Return the (X, Y) coordinate for the center point of the cell that contains the specified text.  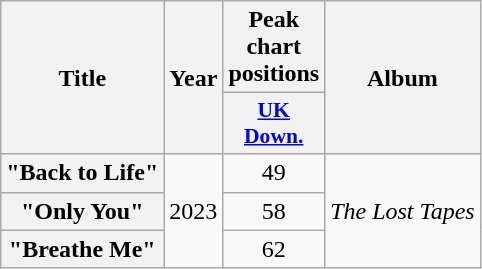
"Only You" (82, 211)
UKDown. (274, 124)
Title (82, 78)
Album (403, 78)
The Lost Tapes (403, 211)
49 (274, 173)
Peak chart positions (274, 47)
62 (274, 249)
58 (274, 211)
2023 (194, 211)
"Back to Life" (82, 173)
"Breathe Me" (82, 249)
Year (194, 78)
